Determine the [x, y] coordinate at the center of the cell enclosing the given text.  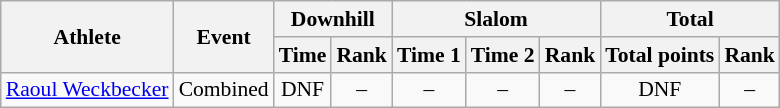
Combined [224, 90]
Raoul Weckbecker [88, 90]
Downhill [333, 19]
Time 1 [429, 55]
Slalom [496, 19]
Total points [660, 55]
Time 2 [503, 55]
Time [303, 55]
Athlete [88, 36]
Total [690, 19]
Event [224, 36]
